Locate the cell with the specified text and output its (X, Y) center coordinate. 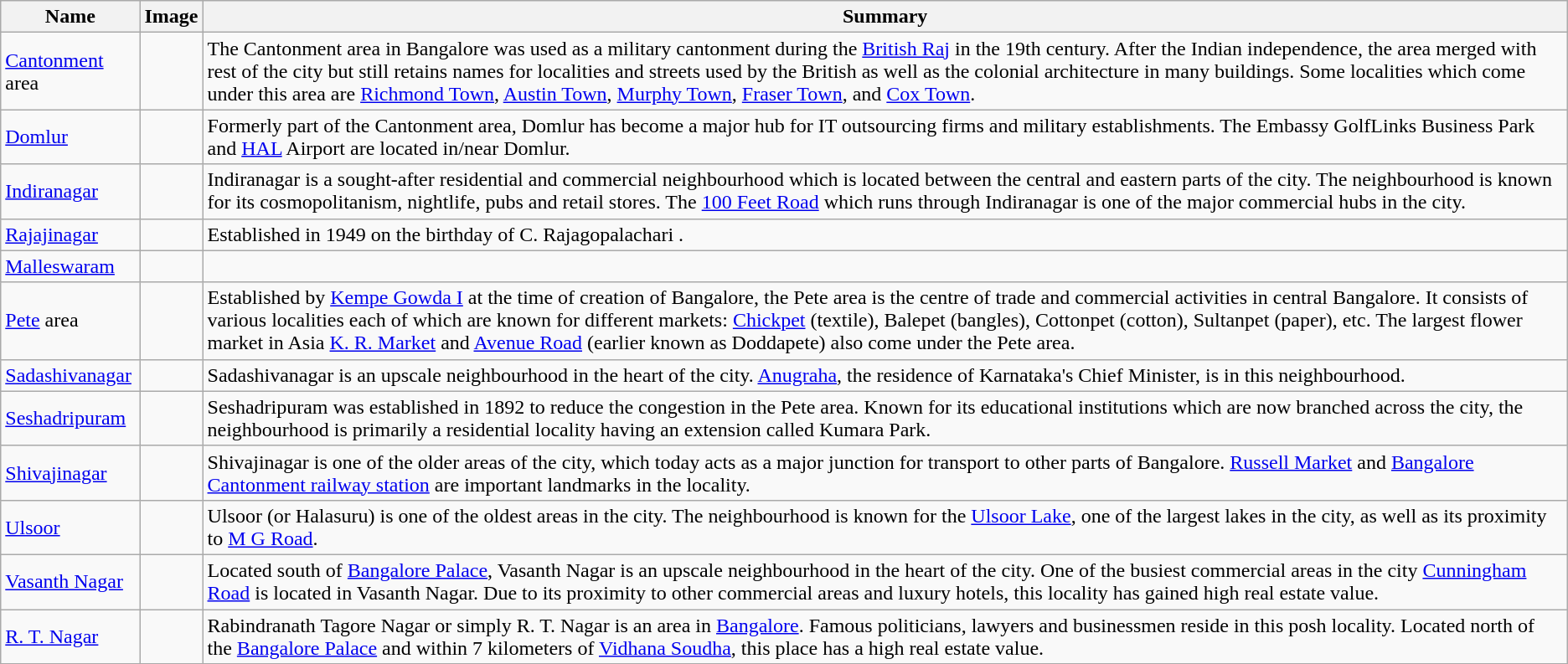
Sadashivanagar (70, 375)
Summary (885, 17)
Ulsoor (70, 528)
Shivajinagar (70, 472)
Cantonment area (70, 71)
Domlur (70, 137)
Sadashivanagar is an upscale neighbourhood in the heart of the city. Anugraha, the residence of Karnataka's Chief Minister, is in this neighbourhood. (885, 375)
Malleswaram (70, 266)
Seshadripuram (70, 419)
Indiranagar (70, 191)
Vasanth Nagar (70, 581)
Established in 1949 on the birthday of C. Rajagopalachari . (885, 234)
R. T. Nagar (70, 636)
Image (171, 17)
Name (70, 17)
Rajajinagar (70, 234)
Pete area (70, 321)
